From the cell containing the given text, extract its center point as (x, y) coordinate. 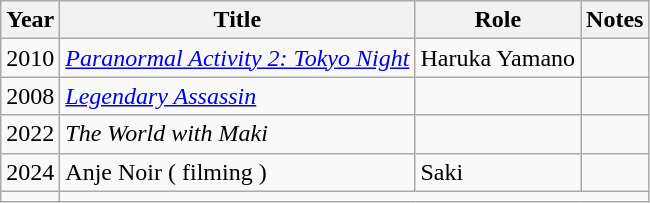
Title (238, 20)
The World with Maki (238, 134)
2010 (30, 58)
Anje Noir ( filming ) (238, 172)
Saki (498, 172)
2024 (30, 172)
Role (498, 20)
2008 (30, 96)
2022 (30, 134)
Legendary Assassin (238, 96)
Notes (615, 20)
Year (30, 20)
Paranormal Activity 2: Tokyo Night (238, 58)
Haruka Yamano (498, 58)
